Search for the cell housing the specified text and yield its [x, y] center coordinate. 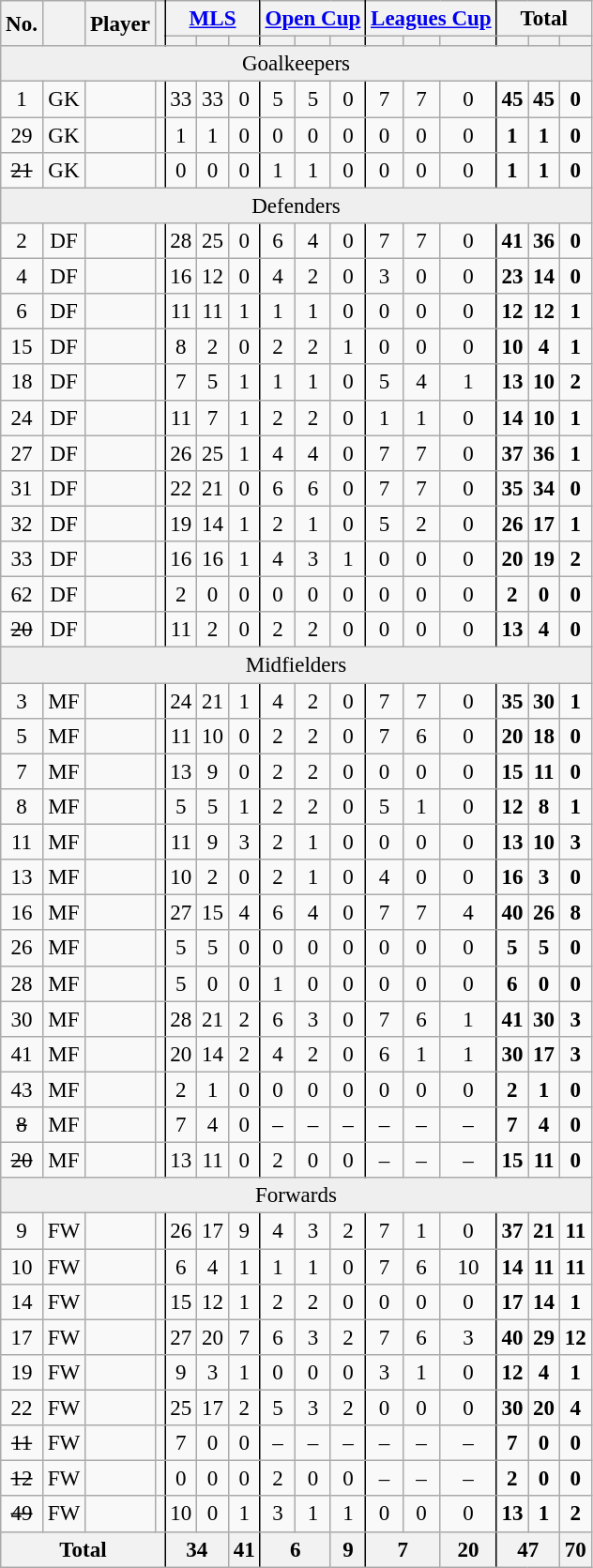
62 [23, 595]
49 [23, 1515]
Player [120, 23]
Leagues Cup [432, 19]
70 [575, 1549]
47 [527, 1549]
Forwards [296, 1195]
43 [23, 1089]
No. [23, 23]
32 [23, 524]
Midfielders [296, 665]
31 [23, 489]
MLS [212, 19]
Goalkeepers [296, 64]
23 [512, 277]
Defenders [296, 206]
Open Cup [312, 19]
